Scan for the cell matching the given text and deliver its [x, y] coordinate at center. 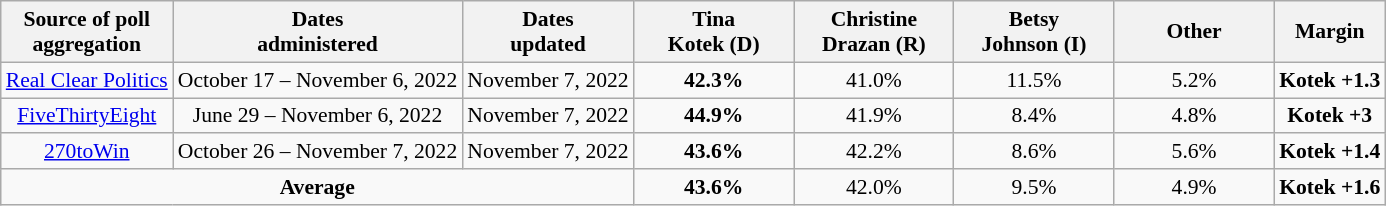
4.9% [1194, 187]
Real Clear Politics [87, 80]
4.8% [1194, 116]
June 29 – November 6, 2022 [318, 116]
Kotek +3 [1330, 116]
TinaKotek (D) [714, 32]
Source of pollaggregation [87, 32]
Datesupdated [548, 32]
FiveThirtyEight [87, 116]
9.5% [1034, 187]
42.0% [874, 187]
Kotek +1.4 [1330, 152]
270toWin [87, 152]
Kotek +1.6 [1330, 187]
42.2% [874, 152]
44.9% [714, 116]
Datesadministered [318, 32]
41.9% [874, 116]
41.0% [874, 80]
5.2% [1194, 80]
Other [1194, 32]
Average [318, 187]
8.6% [1034, 152]
October 17 – November 6, 2022 [318, 80]
5.6% [1194, 152]
October 26 – November 7, 2022 [318, 152]
42.3% [714, 80]
Kotek +1.3 [1330, 80]
BetsyJohnson (I) [1034, 32]
8.4% [1034, 116]
ChristineDrazan (R) [874, 32]
11.5% [1034, 80]
Margin [1330, 32]
